Scan for the cell matching the given text and deliver its (X, Y) coordinate at center. 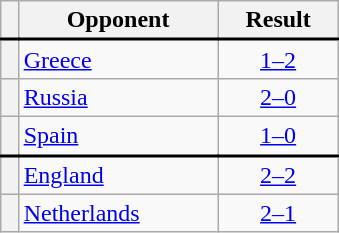
2–2 (278, 174)
Netherlands (118, 213)
Greece (118, 60)
Russia (118, 97)
2–0 (278, 97)
Opponent (118, 20)
1–0 (278, 136)
1–2 (278, 60)
Result (278, 20)
Spain (118, 136)
2–1 (278, 213)
England (118, 174)
